Return (X, Y) of the center of cell containing provided text 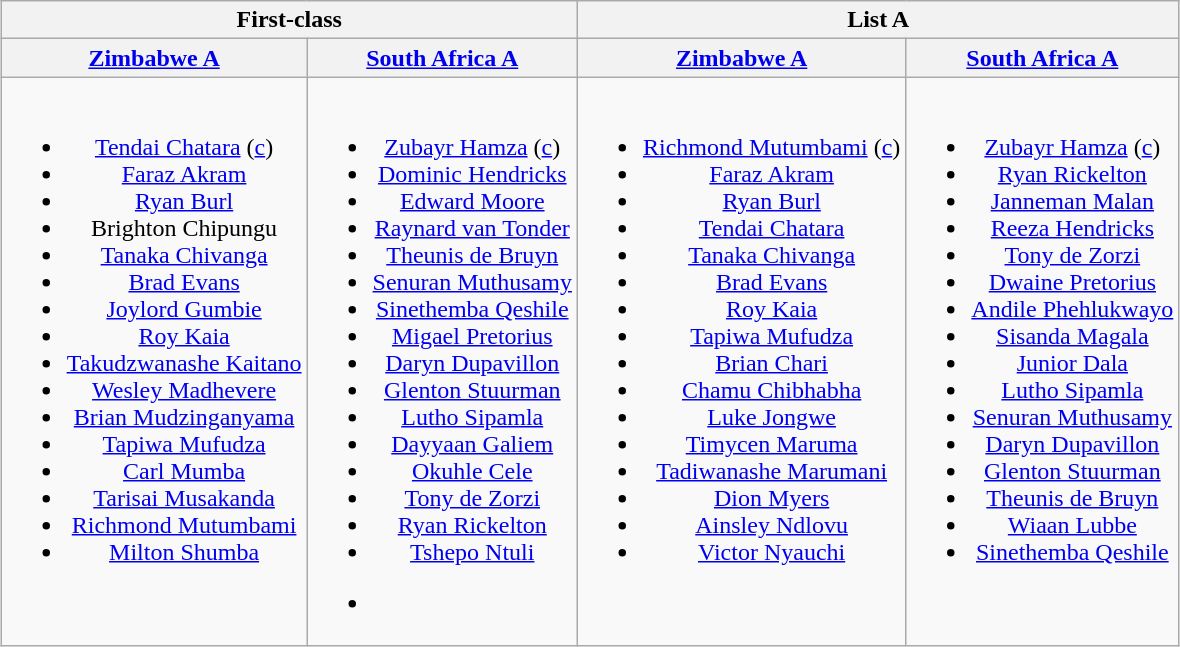
First-class (289, 20)
List A (878, 20)
